Identify which cell holds the provided text, then report its (x, y) central coordinate. 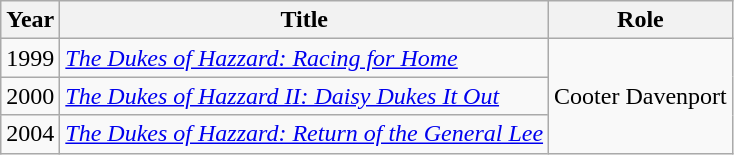
2004 (30, 134)
Role (641, 20)
Title (304, 20)
The Dukes of Hazzard II: Daisy Dukes It Out (304, 96)
1999 (30, 58)
2000 (30, 96)
The Dukes of Hazzard: Return of the General Lee (304, 134)
The Dukes of Hazzard: Racing for Home (304, 58)
Year (30, 20)
Cooter Davenport (641, 96)
